Identify which cell holds the provided text, then report its [x, y] central coordinate. 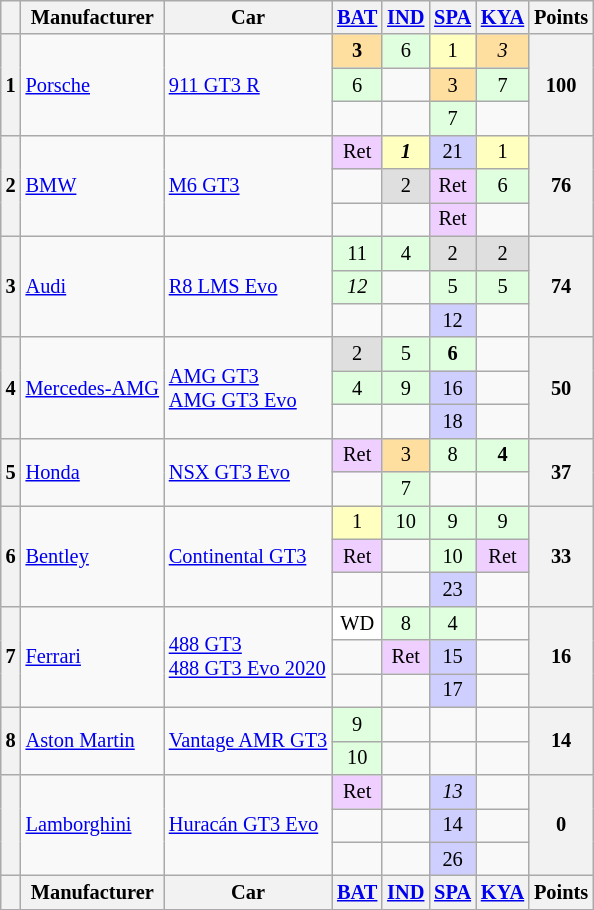
AMG GT3AMG GT3 Evo [248, 388]
Ferrari [92, 656]
Lamborghini [92, 824]
Audi [92, 286]
M6 GT3 [248, 186]
911 GT3 R [248, 84]
23 [452, 589]
37 [561, 472]
26 [452, 859]
Porsche [92, 84]
NSX GT3 Evo [248, 472]
Honda [92, 472]
R8 LMS Evo [248, 286]
21 [452, 152]
WD [357, 623]
0 [561, 824]
Vantage AMR GT3 [248, 740]
Huracán GT3 Evo [248, 824]
100 [561, 84]
Bentley [92, 556]
488 GT3488 GT3 Evo 2020 [248, 656]
BMW [92, 186]
Aston Martin [92, 740]
33 [561, 556]
74 [561, 286]
18 [452, 421]
76 [561, 186]
50 [561, 388]
15 [452, 657]
Continental GT3 [248, 556]
13 [452, 791]
11 [357, 253]
17 [452, 690]
Mercedes-AMG [92, 388]
